Provide the [X, Y] coordinate of the cell's center where the given text is located.  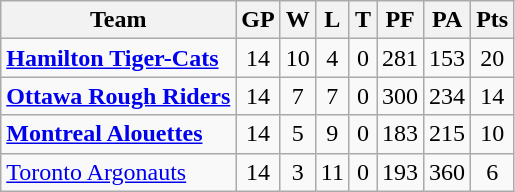
183 [400, 134]
9 [332, 134]
4 [332, 58]
360 [448, 172]
281 [400, 58]
Pts [492, 20]
234 [448, 96]
T [362, 20]
Montreal Alouettes [118, 134]
215 [448, 134]
300 [400, 96]
Ottawa Rough Riders [118, 96]
5 [298, 134]
Hamilton Tiger-Cats [118, 58]
3 [298, 172]
Team [118, 20]
153 [448, 58]
PF [400, 20]
GP [258, 20]
L [332, 20]
11 [332, 172]
Toronto Argonauts [118, 172]
193 [400, 172]
20 [492, 58]
PA [448, 20]
W [298, 20]
6 [492, 172]
